Find where the given text appears and provide that cell's center as (x, y) coordinate. 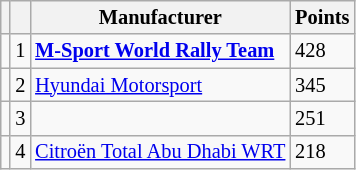
2 (20, 85)
M-Sport World Rally Team (160, 51)
4 (20, 152)
Hyundai Motorsport (160, 85)
Points (322, 17)
428 (322, 51)
1 (20, 51)
Citroën Total Abu Dhabi WRT (160, 152)
Manufacturer (160, 17)
218 (322, 152)
345 (322, 85)
251 (322, 118)
3 (20, 118)
